Detect which cell encompasses the target text, then output its [X, Y] center coordinate. 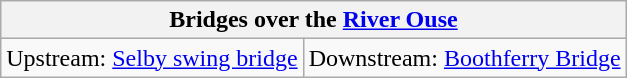
Downstream: Boothferry Bridge [464, 58]
Bridges over the River Ouse [314, 20]
Upstream: Selby swing bridge [152, 58]
